Output the (x, y) coordinate of the center of the cell containing the given text.  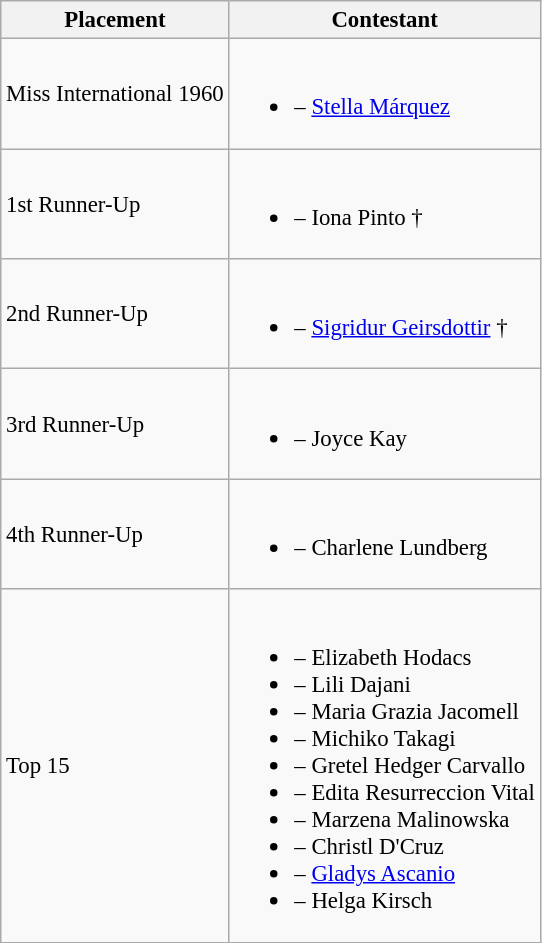
– Iona Pinto † (384, 204)
– Stella Márquez (384, 94)
4th Runner-Up (115, 534)
Top 15 (115, 766)
Miss International 1960 (115, 94)
Contestant (384, 20)
– Charlene Lundberg (384, 534)
2nd Runner-Up (115, 314)
3rd Runner-Up (115, 424)
Placement (115, 20)
– Joyce Kay (384, 424)
– Sigridur Geirsdottir † (384, 314)
1st Runner-Up (115, 204)
